Identify which cell holds the provided text, then report its [x, y] central coordinate. 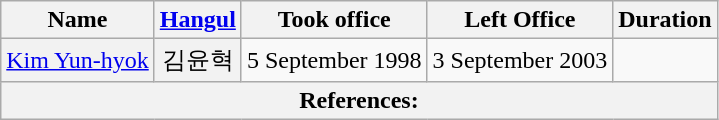
Left Office [520, 20]
Kim Yun-hyok [78, 60]
Hangul [198, 20]
3 September 2003 [520, 60]
Duration [665, 20]
Took office [334, 20]
Name [78, 20]
김윤혁 [198, 60]
References: [359, 100]
5 September 1998 [334, 60]
